Provide the (X, Y) coordinate of the cell's center where the given text is located.  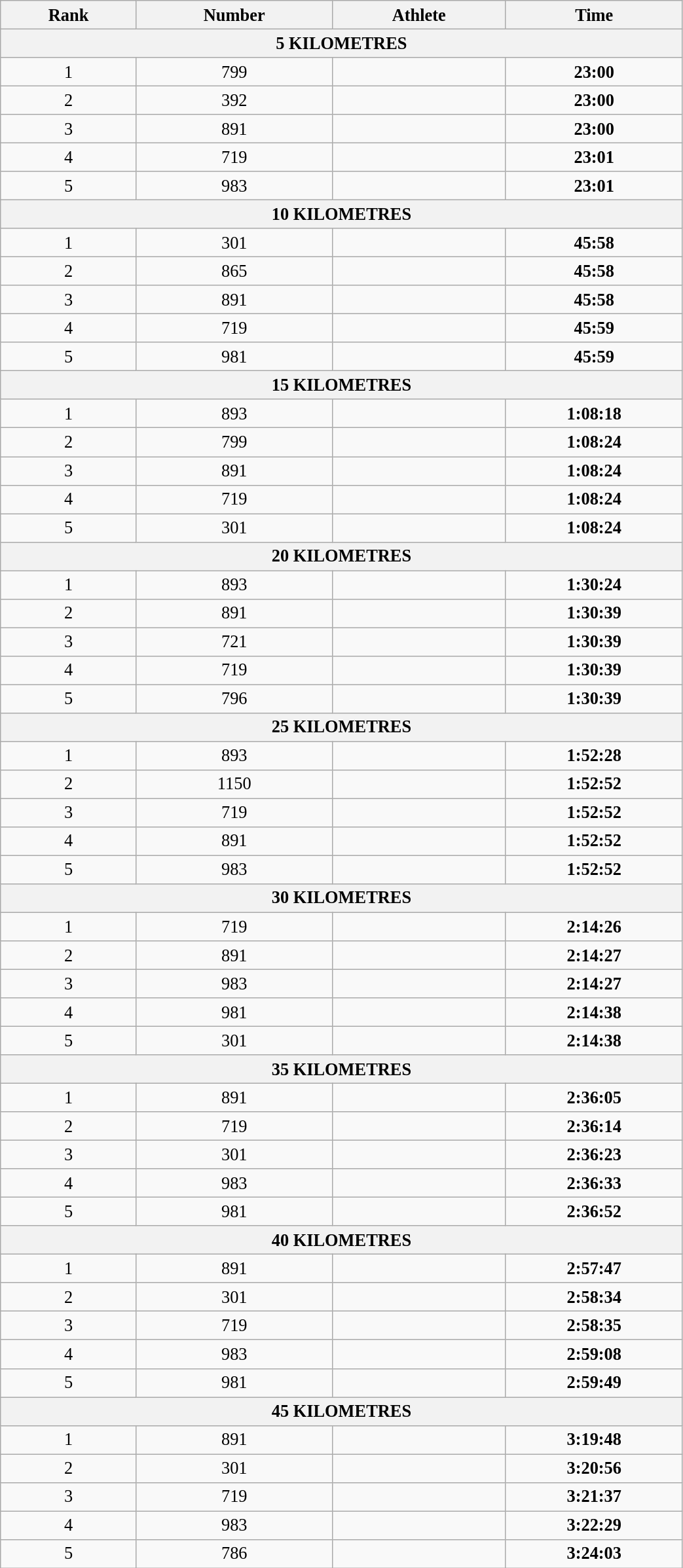
Athlete (419, 14)
2:58:34 (594, 1297)
796 (234, 698)
10 KILOMETRES (342, 214)
2:36:33 (594, 1183)
2:36:23 (594, 1154)
1:52:28 (594, 756)
Rank (69, 14)
721 (234, 641)
40 KILOMETRES (342, 1240)
5 KILOMETRES (342, 43)
2:36:05 (594, 1097)
786 (234, 1554)
30 KILOMETRES (342, 898)
20 KILOMETRES (342, 556)
3:22:29 (594, 1525)
2:36:52 (594, 1211)
25 KILOMETRES (342, 727)
45 KILOMETRES (342, 1411)
2:59:08 (594, 1354)
865 (234, 271)
1150 (234, 784)
2:36:14 (594, 1126)
Number (234, 14)
Time (594, 14)
1:08:18 (594, 414)
3:21:37 (594, 1497)
3:24:03 (594, 1554)
15 KILOMETRES (342, 385)
3:20:56 (594, 1468)
3:19:48 (594, 1440)
2:14:26 (594, 927)
392 (234, 100)
2:58:35 (594, 1326)
1:30:24 (594, 584)
2:57:47 (594, 1268)
2:59:49 (594, 1383)
35 KILOMETRES (342, 1069)
